For the text-containing cell, return its midpoint in (X, Y) coordinate format. 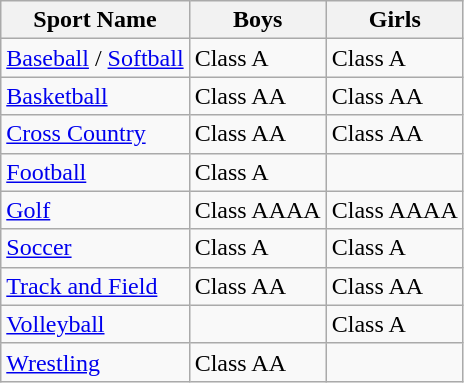
Soccer (95, 248)
Track and Field (95, 286)
Golf (95, 210)
Cross Country (95, 134)
Baseball / Softball (95, 58)
Volleyball (95, 324)
Girls (394, 20)
Basketball (95, 96)
Boys (258, 20)
Sport Name (95, 20)
Wrestling (95, 362)
Football (95, 172)
